Capture the cell that displays the provided text and extract its [x, y] central coordinate. 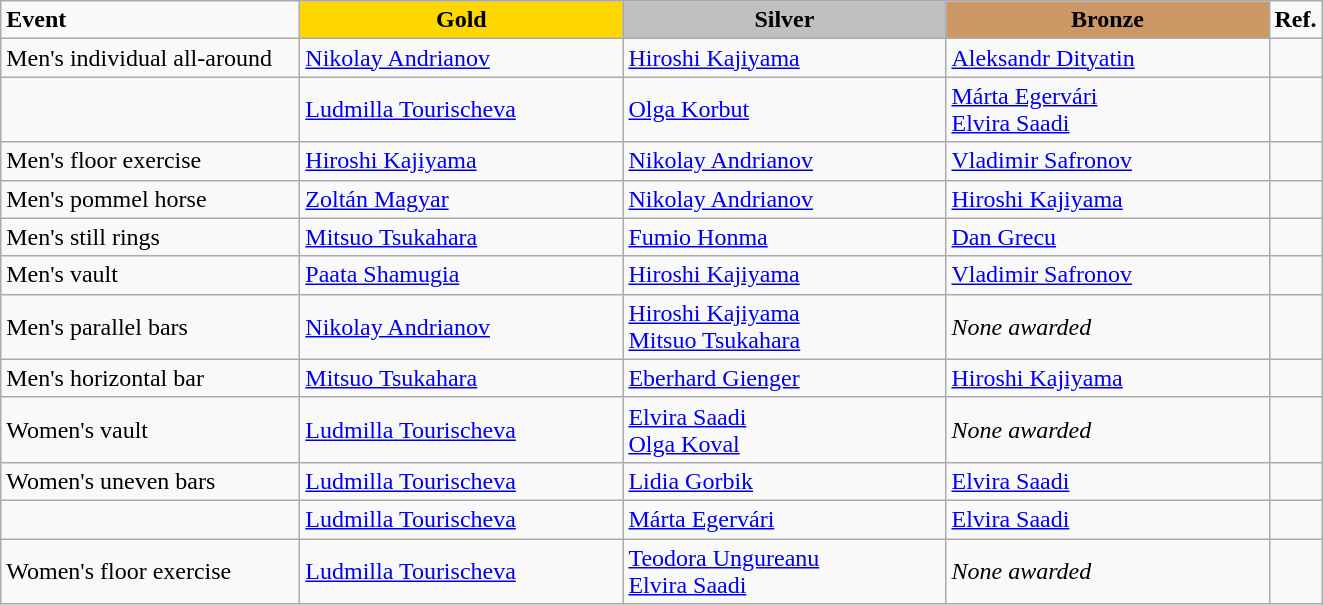
Women's vault [150, 430]
Lidia Gorbik [784, 481]
Men's parallel bars [150, 326]
Márta Egervári [784, 519]
Silver [784, 20]
Men's floor exercise [150, 161]
Women's uneven bars [150, 481]
Fumio Honma [784, 237]
Ref. [1296, 20]
Men's horizontal bar [150, 378]
Bronze [1108, 20]
Olga Korbut [784, 110]
Márta Egervári Elvira Saadi [1108, 110]
Aleksandr Dityatin [1108, 58]
Teodora Ungureanu Elvira Saadi [784, 570]
Women's floor exercise [150, 570]
Men's vault [150, 275]
Gold [462, 20]
Men's still rings [150, 237]
Men's individual all-around [150, 58]
Event [150, 20]
Zoltán Magyar [462, 199]
Eberhard Gienger [784, 378]
Men's pommel horse [150, 199]
Dan Grecu [1108, 237]
Elvira Saadi Olga Koval [784, 430]
Paata Shamugia [462, 275]
Hiroshi Kajiyama Mitsuo Tsukahara [784, 326]
